Pinpoint the cell where the given text exists, returning its [x, y] midpoint coordinate. 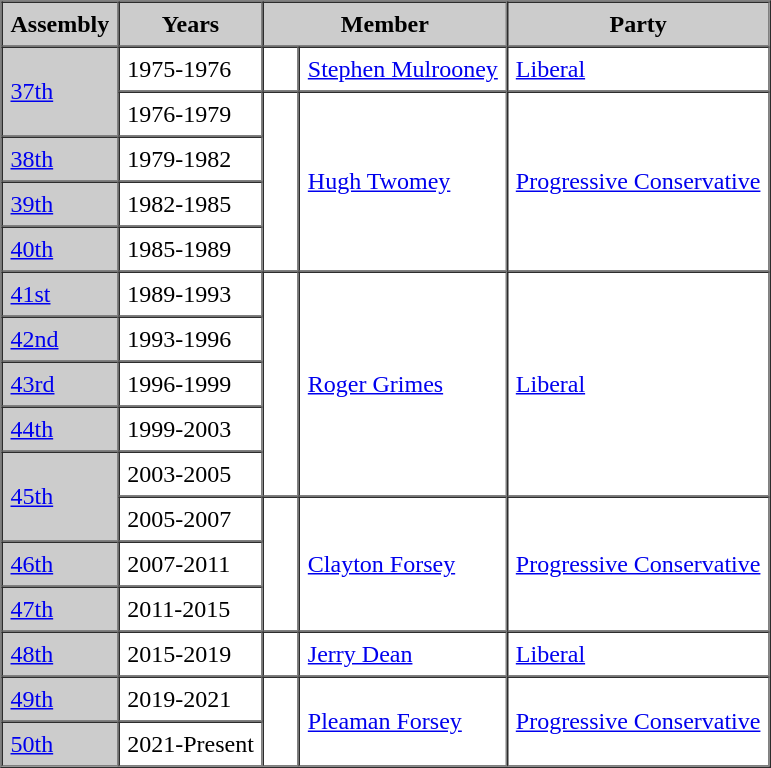
1976-1979 [190, 114]
2015-2019 [190, 654]
1996-1999 [190, 384]
Jerry Dean [403, 654]
44th [60, 428]
50th [60, 744]
Hugh Twomey [403, 182]
Assembly [60, 24]
Clayton Forsey [403, 564]
37th [60, 91]
48th [60, 654]
Pleaman Forsey [403, 721]
43rd [60, 384]
Party [638, 24]
49th [60, 698]
40th [60, 248]
1993-1996 [190, 338]
2019-2021 [190, 698]
2011-2015 [190, 608]
38th [60, 158]
2007-2011 [190, 564]
39th [60, 204]
2021-Present [190, 744]
Roger Grimes [403, 384]
1999-2003 [190, 428]
42nd [60, 338]
Member [385, 24]
1975-1976 [190, 68]
Stephen Mulrooney [403, 68]
Years [190, 24]
1985-1989 [190, 248]
46th [60, 564]
2003-2005 [190, 474]
47th [60, 608]
45th [60, 497]
1989-1993 [190, 294]
1979-1982 [190, 158]
1982-1985 [190, 204]
2005-2007 [190, 518]
41st [60, 294]
